For the text-containing cell, return its midpoint in [X, Y] coordinate format. 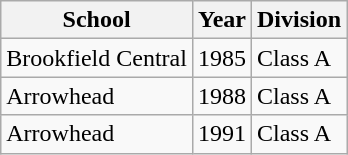
Brookfield Central [97, 58]
Division [300, 20]
1988 [222, 96]
1985 [222, 58]
School [97, 20]
1991 [222, 134]
Year [222, 20]
